From the cell containing the given text, extract its center point as [x, y] coordinate. 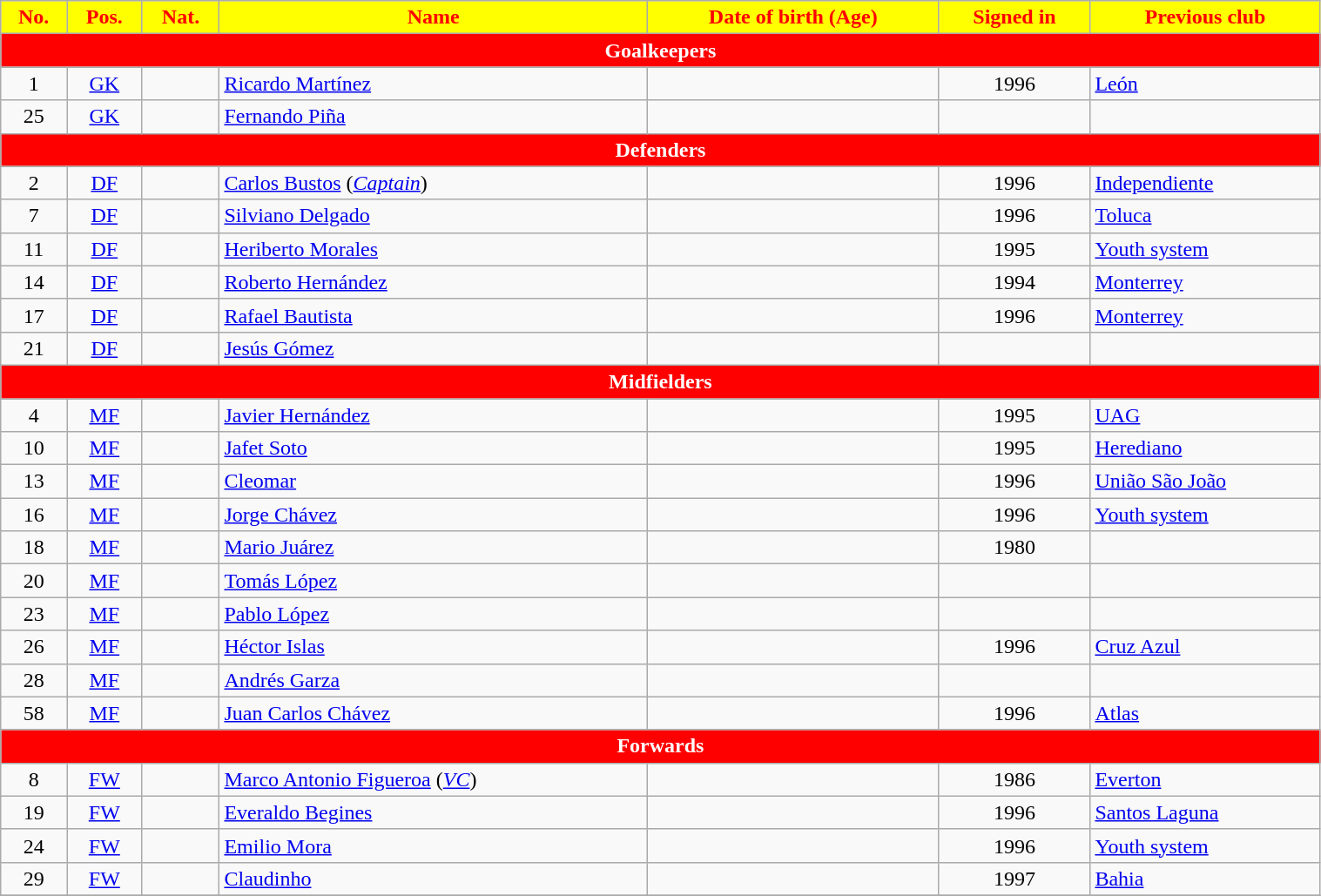
11 [34, 249]
León [1205, 84]
Silviano Delgado [434, 216]
58 [34, 713]
Jafet Soto [434, 448]
1997 [1014, 879]
UAG [1205, 415]
Defenders [660, 150]
Claudinho [434, 879]
Mario Juárez [434, 548]
23 [34, 614]
Andrés Garza [434, 680]
18 [34, 548]
29 [34, 879]
Nat. [181, 17]
Héctor Islas [434, 647]
Everton [1205, 779]
1994 [1014, 282]
Goalkeepers [660, 51]
Toluca [1205, 216]
Atlas [1205, 713]
14 [34, 282]
Date of birth (Age) [792, 17]
Pablo López [434, 614]
Independiente [1205, 183]
Name [434, 17]
10 [34, 448]
1986 [1014, 779]
Jesús Gómez [434, 348]
Herediano [1205, 448]
Jorge Chávez [434, 515]
26 [34, 647]
No. [34, 17]
Forwards [660, 746]
19 [34, 812]
Carlos Bustos (Captain) [434, 183]
Marco Antonio Figueroa (VC) [434, 779]
Everaldo Begines [434, 812]
28 [34, 680]
21 [34, 348]
Pos. [104, 17]
24 [34, 845]
13 [34, 482]
Roberto Hernández [434, 282]
Fernando Piña [434, 117]
Midfielders [660, 381]
25 [34, 117]
16 [34, 515]
20 [34, 581]
17 [34, 315]
Bahia [1205, 879]
Previous club [1205, 17]
Signed in [1014, 17]
Heriberto Morales [434, 249]
Javier Hernández [434, 415]
7 [34, 216]
1 [34, 84]
4 [34, 415]
8 [34, 779]
2 [34, 183]
Cleomar [434, 482]
Rafael Bautista [434, 315]
Emilio Mora [434, 845]
Tomás López [434, 581]
Ricardo Martínez [434, 84]
Juan Carlos Chávez [434, 713]
Santos Laguna [1205, 812]
União São João [1205, 482]
1980 [1014, 548]
Cruz Azul [1205, 647]
